Locate the cell with the specified text and output its [x, y] center coordinate. 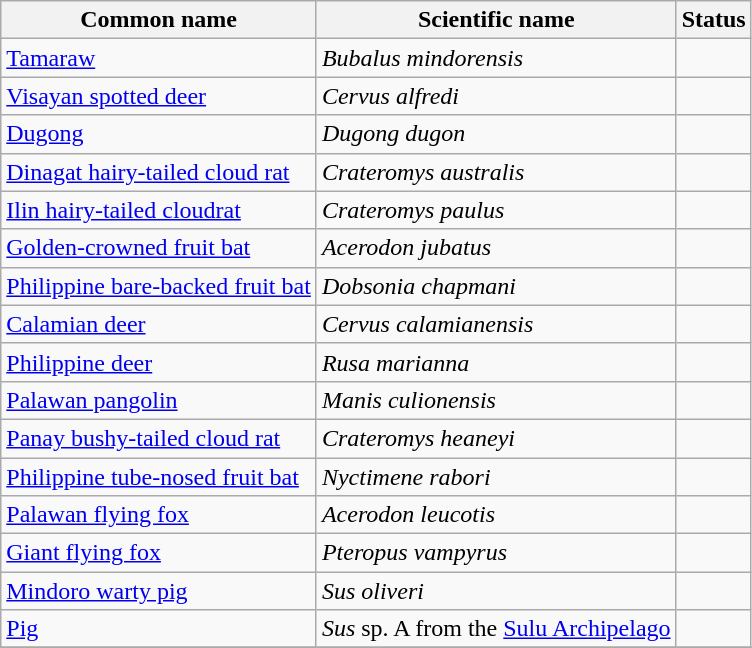
Nyctimene rabori [496, 477]
Common name [159, 20]
Calamian deer [159, 324]
Manis culionensis [496, 400]
Ilin hairy-tailed cloudrat [159, 210]
Dugong [159, 134]
Panay bushy-tailed cloud rat [159, 438]
Visayan spotted deer [159, 96]
Palawan flying fox [159, 515]
Status [714, 20]
Golden-crowned fruit bat [159, 248]
Crateromys heaneyi [496, 438]
Cervus alfredi [496, 96]
Acerodon jubatus [496, 248]
Philippine tube-nosed fruit bat [159, 477]
Cervus calamianensis [496, 324]
Philippine bare-backed fruit bat [159, 286]
Scientific name [496, 20]
Sus oliveri [496, 591]
Dinagat hairy-tailed cloud rat [159, 172]
Palawan pangolin [159, 400]
Crateromys paulus [496, 210]
Philippine deer [159, 362]
Tamaraw [159, 58]
Bubalus mindorensis [496, 58]
Giant flying fox [159, 553]
Dobsonia chapmani [496, 286]
Acerodon leucotis [496, 515]
Rusa marianna [496, 362]
Mindoro warty pig [159, 591]
Pteropus vampyrus [496, 553]
Dugong dugon [496, 134]
Crateromys australis [496, 172]
Sus sp. A from the Sulu Archipelago [496, 629]
Pig [159, 629]
